Provide the [x, y] coordinate of the cell's center where the given text is located.  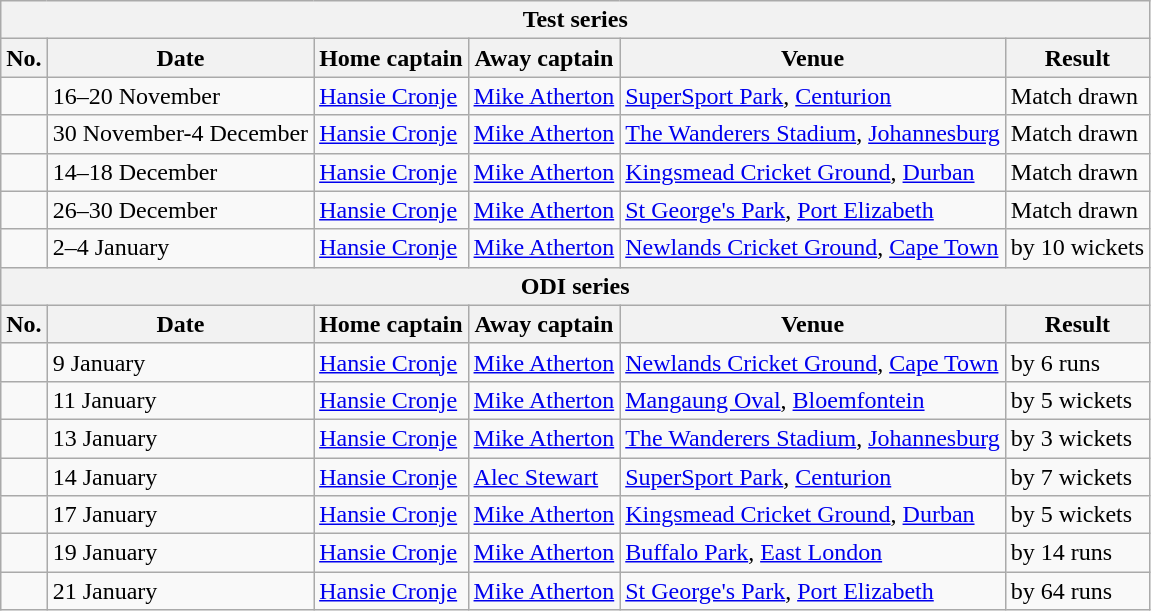
ODI series [576, 286]
17 January [180, 515]
Mangaung Oval, Bloemfontein [813, 400]
14–18 December [180, 172]
19 January [180, 553]
by 7 wickets [1077, 477]
26–30 December [180, 210]
by 3 wickets [1077, 438]
Buffalo Park, East London [813, 553]
21 January [180, 591]
14 January [180, 477]
by 14 runs [1077, 553]
2–4 January [180, 248]
9 January [180, 362]
16–20 November [180, 96]
Test series [576, 20]
Alec Stewart [544, 477]
by 6 runs [1077, 362]
13 January [180, 438]
30 November-4 December [180, 134]
by 64 runs [1077, 591]
by 10 wickets [1077, 248]
11 January [180, 400]
